Locate the cell with the specified text and output its [X, Y] center coordinate. 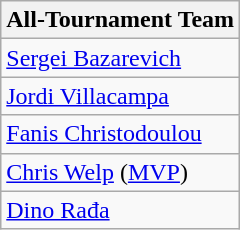
Sergei Bazarevich [120, 58]
Jordi Villacampa [120, 96]
Chris Welp (MVP) [120, 172]
Dino Rađa [120, 210]
Fanis Christodoulou [120, 134]
All-Tournament Team [120, 20]
